Output the [X, Y] coordinate of the center of the cell containing the given text.  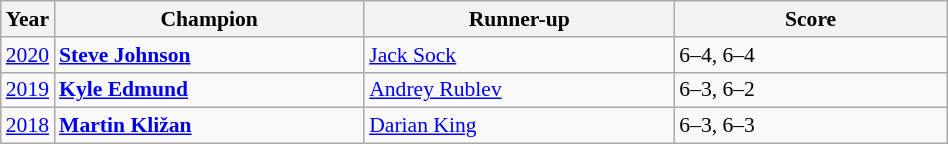
6–3, 6–3 [810, 126]
Darian King [519, 126]
2019 [28, 90]
6–3, 6–2 [810, 90]
2020 [28, 55]
Jack Sock [519, 55]
2018 [28, 126]
Runner-up [519, 19]
Year [28, 19]
6–4, 6–4 [810, 55]
Kyle Edmund [209, 90]
Andrey Rublev [519, 90]
Champion [209, 19]
Steve Johnson [209, 55]
Score [810, 19]
Martin Kližan [209, 126]
